Provide the [X, Y] coordinate of the cell's center where the given text is located.  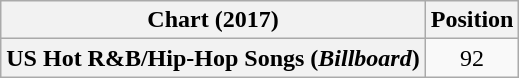
US Hot R&B/Hip-Hop Songs (Billboard) [213, 58]
Position [472, 20]
92 [472, 58]
Chart (2017) [213, 20]
